Search for the cell housing the specified text and yield its (X, Y) center coordinate. 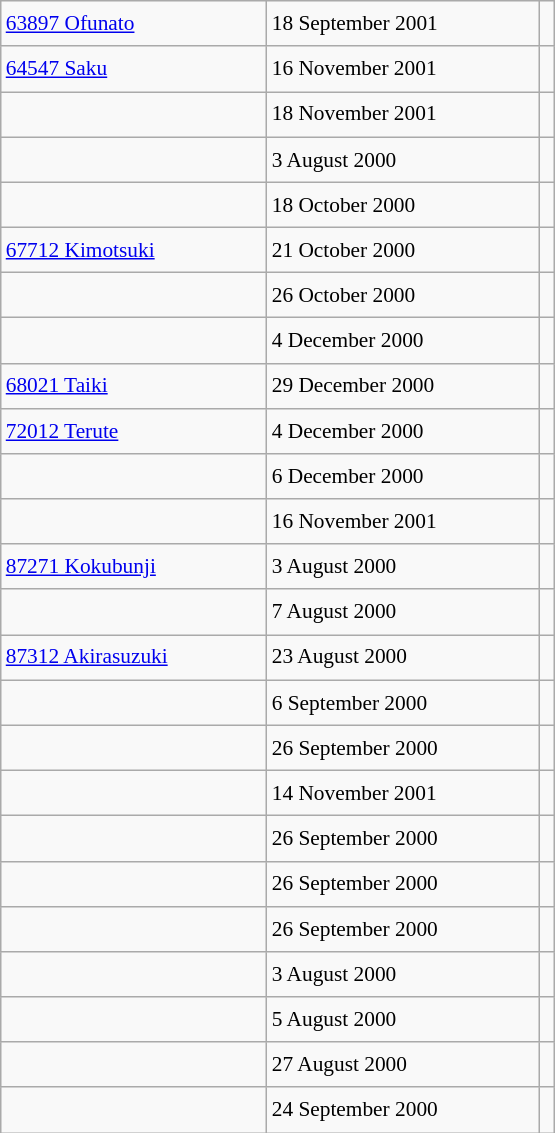
29 December 2000 (403, 386)
27 August 2000 (403, 1064)
21 October 2000 (403, 250)
68021 Taiki (134, 386)
14 November 2001 (403, 792)
63897 Ofunato (134, 24)
18 October 2000 (403, 204)
5 August 2000 (403, 1020)
64547 Saku (134, 68)
6 December 2000 (403, 476)
67712 Kimotsuki (134, 250)
18 November 2001 (403, 114)
18 September 2001 (403, 24)
24 September 2000 (403, 1110)
87312 Akirasuzuki (134, 658)
72012 Terute (134, 430)
23 August 2000 (403, 658)
87271 Kokubunji (134, 566)
7 August 2000 (403, 612)
26 October 2000 (403, 296)
6 September 2000 (403, 702)
